Extract the (x, y) coordinate from the center of the cell holding the provided text.  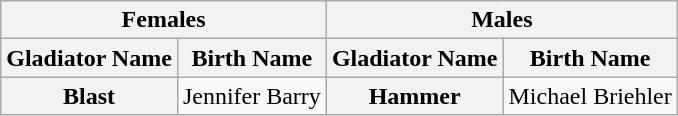
Blast (90, 96)
Jennifer Barry (252, 96)
Males (502, 20)
Females (164, 20)
Hammer (414, 96)
Michael Briehler (590, 96)
